Scan for the cell matching the given text and deliver its (x, y) coordinate at center. 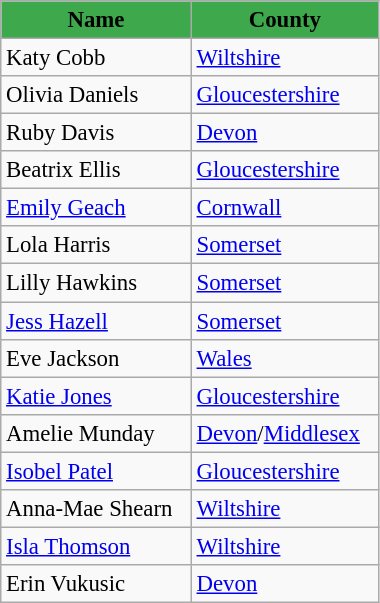
Anna-Mae Shearn (96, 509)
Katie Jones (96, 396)
Isobel Patel (96, 471)
Lilly Hawkins (96, 283)
Katy Cobb (96, 58)
Isla Thomson (96, 546)
Name (96, 20)
Erin Vukusic (96, 584)
Beatrix Ellis (96, 170)
Devon/Middlesex (284, 433)
Ruby Davis (96, 133)
Eve Jackson (96, 358)
Jess Hazell (96, 321)
County (284, 20)
Lola Harris (96, 245)
Olivia Daniels (96, 95)
Wales (284, 358)
Cornwall (284, 208)
Emily Geach (96, 208)
Amelie Munday (96, 433)
